Provide the (X, Y) coordinate of the cell's center where the given text is located.  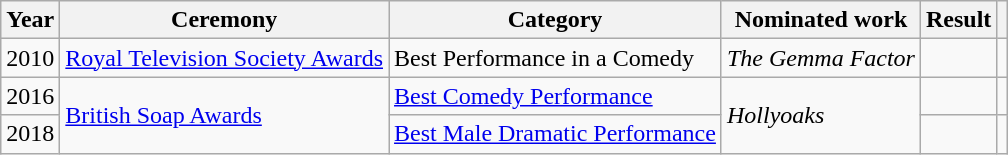
Category (556, 20)
Royal Television Society Awards (224, 58)
2016 (30, 96)
Result (958, 20)
British Soap Awards (224, 115)
Year (30, 20)
2010 (30, 58)
Nominated work (820, 20)
The Gemma Factor (820, 58)
Ceremony (224, 20)
2018 (30, 134)
Hollyoaks (820, 115)
Best Male Dramatic Performance (556, 134)
Best Comedy Performance (556, 96)
Best Performance in a Comedy (556, 58)
